Capture the cell that displays the provided text and extract its (X, Y) central coordinate. 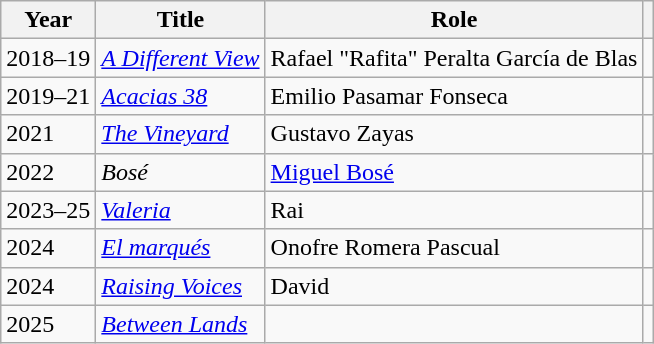
Gustavo Zayas (454, 134)
Title (180, 20)
Valeria (180, 210)
Role (454, 20)
2025 (48, 324)
The Vineyard (180, 134)
Onofre Romera Pascual (454, 248)
2018–19 (48, 58)
Acacias 38 (180, 96)
Raising Voices (180, 286)
El marqués (180, 248)
2023–25 (48, 210)
Miguel Bosé (454, 172)
David (454, 286)
Year (48, 20)
Rafael "Rafita" Peralta García de Blas (454, 58)
Rai (454, 210)
2021 (48, 134)
Between Lands (180, 324)
Emilio Pasamar Fonseca (454, 96)
Bosé (180, 172)
2022 (48, 172)
A Different View (180, 58)
2019–21 (48, 96)
